Return (x, y) of the center of cell containing provided text 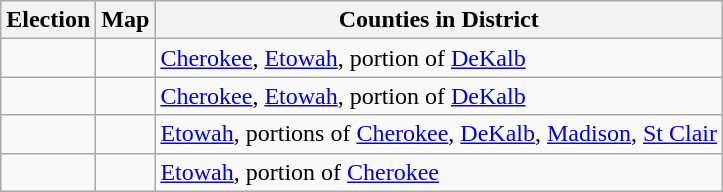
Election (48, 20)
Counties in District (439, 20)
Etowah, portion of Cherokee (439, 172)
Map (126, 20)
Etowah, portions of Cherokee, DeKalb, Madison, St Clair (439, 134)
